Provide the (X, Y) coordinate of the cell's center where the given text is located.  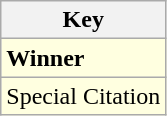
Special Citation (84, 96)
Key (84, 20)
Winner (84, 58)
